Capture the cell that displays the provided text and extract its [X, Y] central coordinate. 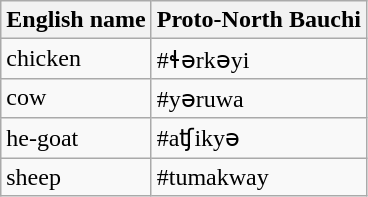
cow [76, 98]
chicken [76, 59]
#yəruwa [258, 98]
English name [76, 20]
sheep [76, 177]
he-goat [76, 138]
#aʧikyə [258, 138]
Proto-North Bauchi [258, 20]
#tumakway [258, 177]
#ɬərkəyi [258, 59]
